Detect which cell encompasses the target text, then output its [x, y] center coordinate. 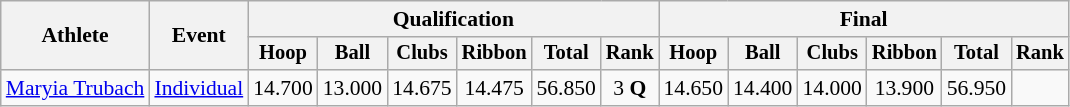
Athlete [76, 36]
14.400 [762, 88]
13.000 [352, 88]
14.700 [282, 88]
13.900 [904, 88]
Maryia Trubach [76, 88]
Individual [198, 88]
56.950 [976, 88]
14.650 [692, 88]
Event [198, 36]
Qualification [453, 19]
14.675 [422, 88]
Final [863, 19]
3 Q [630, 88]
14.000 [832, 88]
56.850 [566, 88]
14.475 [494, 88]
